Capture the cell that displays the provided text and extract its [x, y] central coordinate. 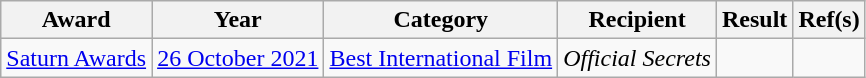
Category [441, 20]
Year [238, 20]
Award [76, 20]
Saturn Awards [76, 58]
Result [754, 20]
Recipient [638, 20]
26 October 2021 [238, 58]
Ref(s) [829, 20]
Best International Film [441, 58]
Official Secrets [638, 58]
